Locate the cell with the specified text and output its (X, Y) center coordinate. 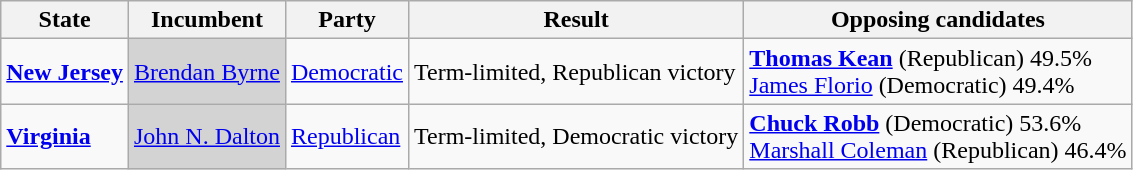
Term-limited, Republican victory (576, 72)
Result (576, 20)
Brendan Byrne (206, 72)
Opposing candidates (938, 20)
Party (346, 20)
State (65, 20)
Virginia (65, 136)
Term-limited, Democratic victory (576, 136)
Democratic (346, 72)
Incumbent (206, 20)
Thomas Kean (Republican) 49.5%James Florio (Democratic) 49.4% (938, 72)
Chuck Robb (Democratic) 53.6%Marshall Coleman (Republican) 46.4% (938, 136)
New Jersey (65, 72)
Republican (346, 136)
John N. Dalton (206, 136)
